Capture the cell that displays the provided text and extract its (x, y) central coordinate. 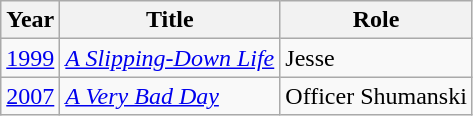
Officer Shumanski (376, 96)
2007 (30, 96)
A Very Bad Day (170, 96)
Year (30, 20)
1999 (30, 58)
Jesse (376, 58)
Role (376, 20)
Title (170, 20)
A Slipping-Down Life (170, 58)
